Find where the given text appears and provide that cell's center as [X, Y] coordinate. 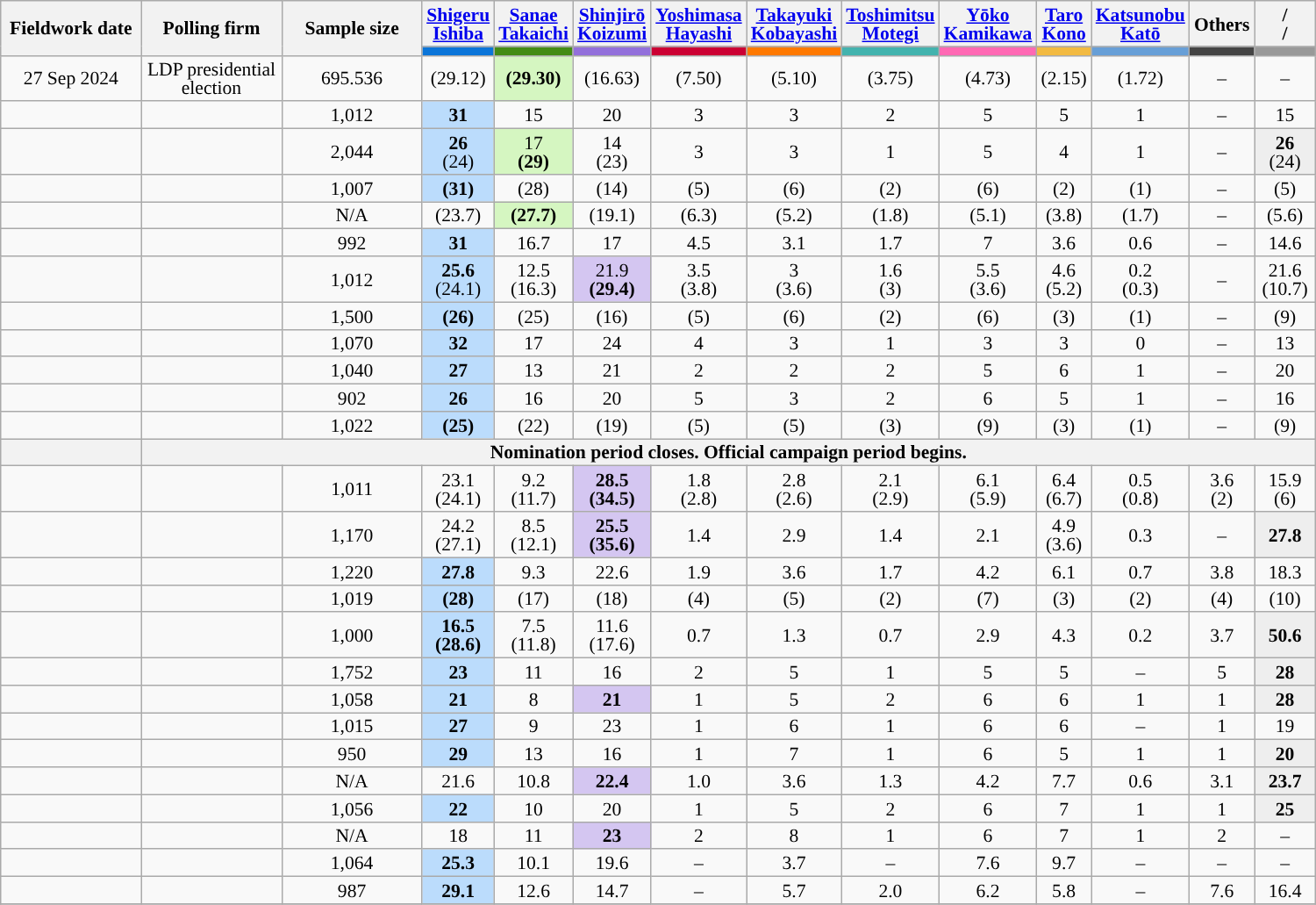
3.5(3.8) [698, 279]
1,007 [352, 188]
TaroKono [1063, 24]
(7.50) [698, 78]
(27.7) [533, 216]
21.9(29.4) [612, 279]
ShinjirōKoizumi [612, 24]
22.4 [612, 781]
(23.7) [458, 216]
1,058 [352, 699]
4.5 [698, 242]
(18) [612, 599]
902 [352, 399]
2.8(2.6) [795, 489]
29.1 [458, 890]
19 [1285, 727]
22 [458, 808]
16.4 [1285, 890]
25 [1285, 808]
28.5(34.5) [612, 489]
(31) [458, 188]
2.1(2.9) [890, 489]
9.3 [533, 571]
Polling firm [211, 28]
3.8 [1222, 571]
2.1 [988, 535]
6.1(5.9) [988, 489]
SanaeTakaichi [533, 24]
(19) [612, 425]
10 [533, 808]
LDP presidential election [211, 78]
(29.30) [533, 78]
5.7 [795, 890]
1,015 [352, 727]
987 [352, 890]
12.6 [533, 890]
ToshimitsuMotegi [890, 24]
YoshimasaHayashi [698, 24]
19.6 [612, 864]
Fieldwork date [71, 28]
0 [1141, 342]
(1.8) [890, 216]
// [1285, 24]
23.1(24.1) [458, 489]
YōkoKamikawa [988, 24]
1.0 [698, 781]
18.3 [1285, 571]
27 Sep 2024 [71, 78]
(5.6) [1285, 216]
1,056 [352, 808]
1,040 [352, 370]
695.536 [352, 78]
(3.8) [1063, 216]
9 [533, 727]
950 [352, 753]
(4.73) [988, 78]
(29.12) [458, 78]
4.9(3.6) [1063, 535]
24 [612, 342]
1.9 [698, 571]
10.1 [533, 864]
(1.72) [1141, 78]
1,752 [352, 672]
3(3.6) [795, 279]
32 [458, 342]
Nomination period closes. Official campaign period begins. [728, 453]
14(23) [612, 152]
(16.63) [612, 78]
17(29) [533, 152]
25.6(24.1) [458, 279]
KatsunobuKatō [1141, 24]
9.2(11.7) [533, 489]
5.5(3.6) [988, 279]
Sample size [352, 28]
1,500 [352, 316]
(5.10) [795, 78]
(16) [612, 316]
29 [458, 753]
4.6(5.2) [1063, 279]
6.1 [1063, 571]
992 [352, 242]
(5.1) [988, 216]
4.3 [1063, 636]
6.2 [988, 890]
3.6(2) [1222, 489]
(3.75) [890, 78]
1,019 [352, 599]
2.0 [890, 890]
(1.7) [1141, 216]
5.8 [1063, 890]
1,170 [352, 535]
(22) [533, 425]
(19.1) [612, 216]
21.6(10.7) [1285, 279]
22.6 [612, 571]
7.7 [1063, 781]
1,022 [352, 425]
1,000 [352, 636]
1,064 [352, 864]
14.7 [612, 890]
Others [1222, 24]
14.6 [1285, 242]
9.7 [1063, 864]
(10) [1285, 599]
25.5(35.6) [612, 535]
(26) [458, 316]
7.5(11.8) [533, 636]
23.7 [1285, 781]
2,044 [352, 152]
16.7 [533, 242]
1,070 [352, 342]
50.6 [1285, 636]
15.9(6) [1285, 489]
(5.2) [795, 216]
1,220 [352, 571]
10.8 [533, 781]
(2.15) [1063, 78]
11.6(17.6) [612, 636]
(17) [533, 599]
25.3 [458, 864]
0.2(0.3) [1141, 279]
(7) [988, 599]
1.8(2.8) [698, 489]
26 [458, 399]
TakayukiKobayashi [795, 24]
6.4(6.7) [1063, 489]
0.2 [1141, 636]
0.5(0.8) [1141, 489]
18 [458, 836]
16.5(28.6) [458, 636]
1,011 [352, 489]
24.2(27.1) [458, 535]
0.3 [1141, 535]
(14) [612, 188]
8.5(12.1) [533, 535]
12.5(16.3) [533, 279]
21.6 [458, 781]
(6.3) [698, 216]
1.6(3) [890, 279]
ShigeruIshiba [458, 24]
